Capture the cell that displays the provided text and extract its [x, y] central coordinate. 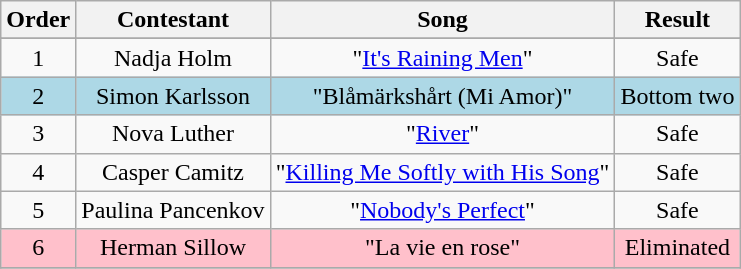
Bottom two [678, 96]
Song [442, 20]
3 [38, 134]
Nova Luther [173, 134]
Simon Karlsson [173, 96]
Casper Camitz [173, 172]
Paulina Pancenkov [173, 210]
Eliminated [678, 248]
5 [38, 210]
"Blåmärkshårt (Mi Amor)" [442, 96]
"Killing Me Softly with His Song" [442, 172]
Contestant [173, 20]
2 [38, 96]
Order [38, 20]
"La vie en rose" [442, 248]
"Nobody's Perfect" [442, 210]
6 [38, 248]
1 [38, 58]
Result [678, 20]
Nadja Holm [173, 58]
4 [38, 172]
"It's Raining Men" [442, 58]
Herman Sillow [173, 248]
"River" [442, 134]
